Capture the cell that displays the provided text and extract its (X, Y) central coordinate. 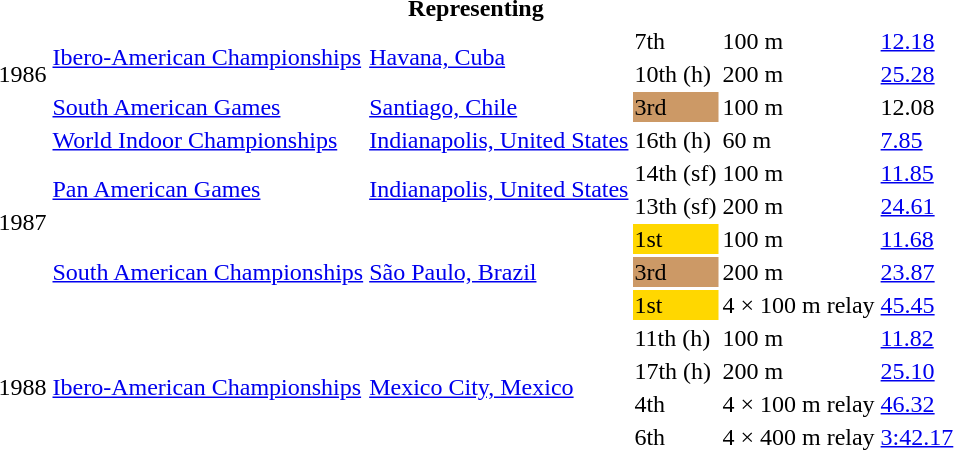
South American Games (208, 107)
11th (h) (676, 338)
South American Championships (208, 272)
Pan American Games (208, 190)
60 m (798, 140)
13th (sf) (676, 206)
14th (sf) (676, 173)
10th (h) (676, 74)
Santiago, Chile (499, 107)
16th (h) (676, 140)
4th (676, 404)
Ibero-American Championships (208, 58)
São Paulo, Brazil (499, 272)
World Indoor Championships (208, 140)
17th (h) (676, 371)
Havana, Cuba (499, 58)
7th (676, 41)
